Find where the given text appears and provide that cell's center as [x, y] coordinate. 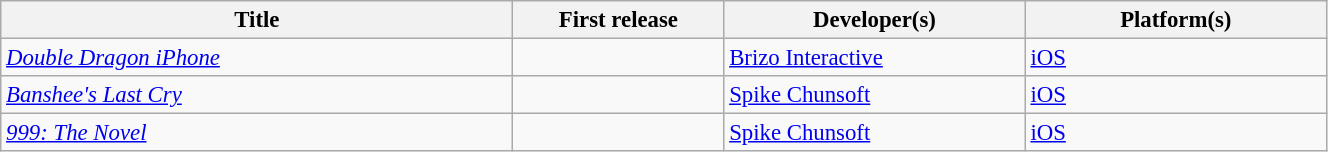
Double Dragon iPhone [257, 58]
Banshee's Last Cry [257, 95]
First release [618, 20]
Title [257, 20]
Brizo Interactive [874, 58]
999: The Novel [257, 133]
Developer(s) [874, 20]
Platform(s) [1176, 20]
